Identify which cell holds the provided text, then report its (X, Y) central coordinate. 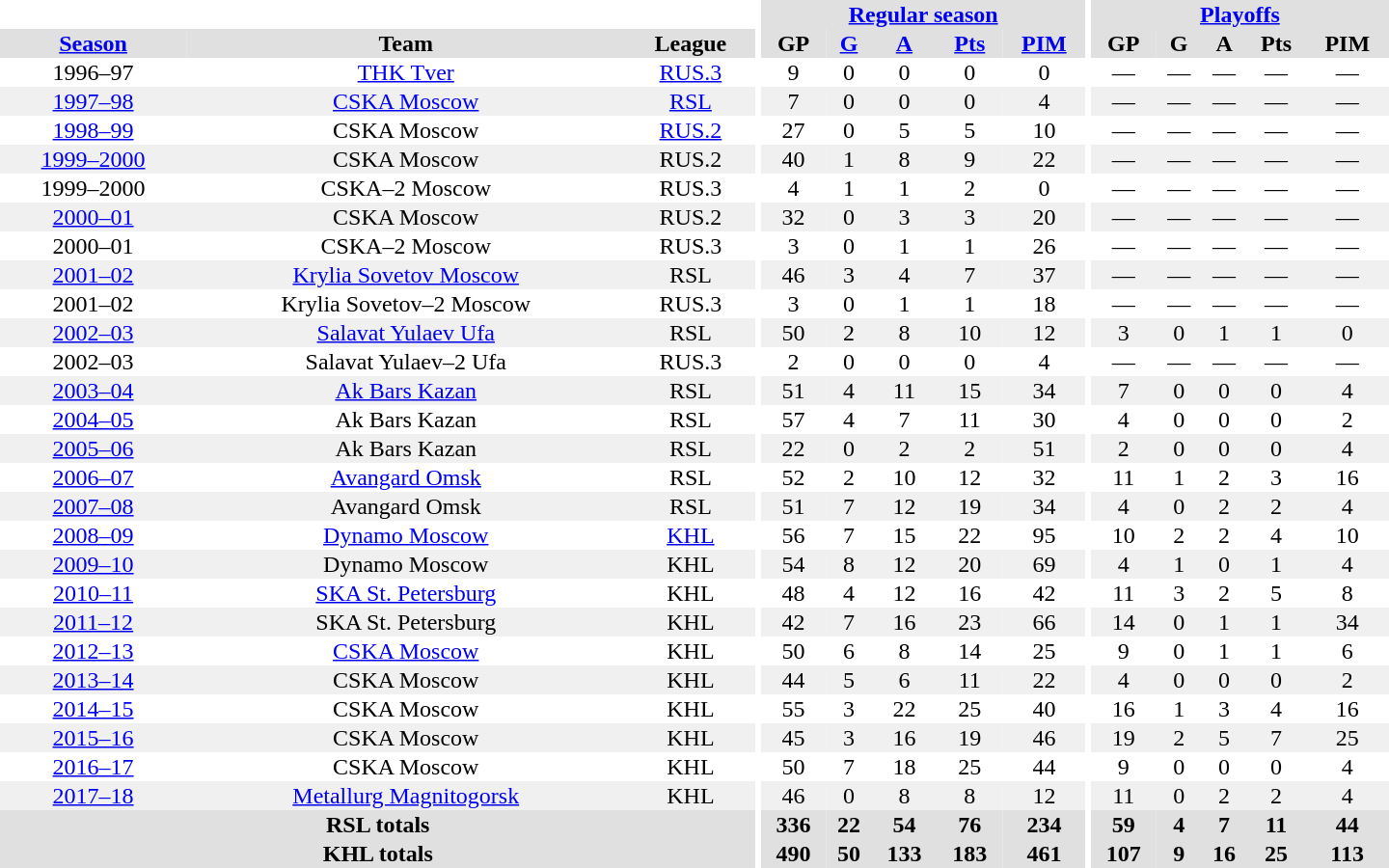
183 (969, 854)
2003–04 (93, 391)
107 (1124, 854)
2014–15 (93, 709)
37 (1044, 275)
461 (1044, 854)
133 (904, 854)
2017–18 (93, 796)
KHL totals (378, 854)
56 (794, 535)
1996–97 (93, 72)
2005–06 (93, 448)
2009–10 (93, 564)
1998–99 (93, 130)
Team (405, 43)
2011–12 (93, 622)
Playoffs (1240, 14)
48 (794, 593)
League (691, 43)
45 (794, 738)
95 (1044, 535)
59 (1124, 825)
2010–11 (93, 593)
30 (1044, 420)
1997–98 (93, 101)
336 (794, 825)
Metallurg Magnitogorsk (405, 796)
113 (1347, 854)
2013–14 (93, 680)
2015–16 (93, 738)
234 (1044, 825)
76 (969, 825)
2004–05 (93, 420)
Krylia Sovetov Moscow (405, 275)
Regular season (924, 14)
69 (1044, 564)
490 (794, 854)
Salavat Yulaev Ufa (405, 333)
23 (969, 622)
2006–07 (93, 477)
52 (794, 477)
2008–09 (93, 535)
2007–08 (93, 506)
26 (1044, 246)
THK Tver (405, 72)
Salavat Yulaev–2 Ufa (405, 362)
55 (794, 709)
27 (794, 130)
Krylia Sovetov–2 Moscow (405, 304)
2016–17 (93, 767)
Season (93, 43)
66 (1044, 622)
2012–13 (93, 651)
RSL totals (378, 825)
57 (794, 420)
